Return [X, Y] of the center of cell containing provided text 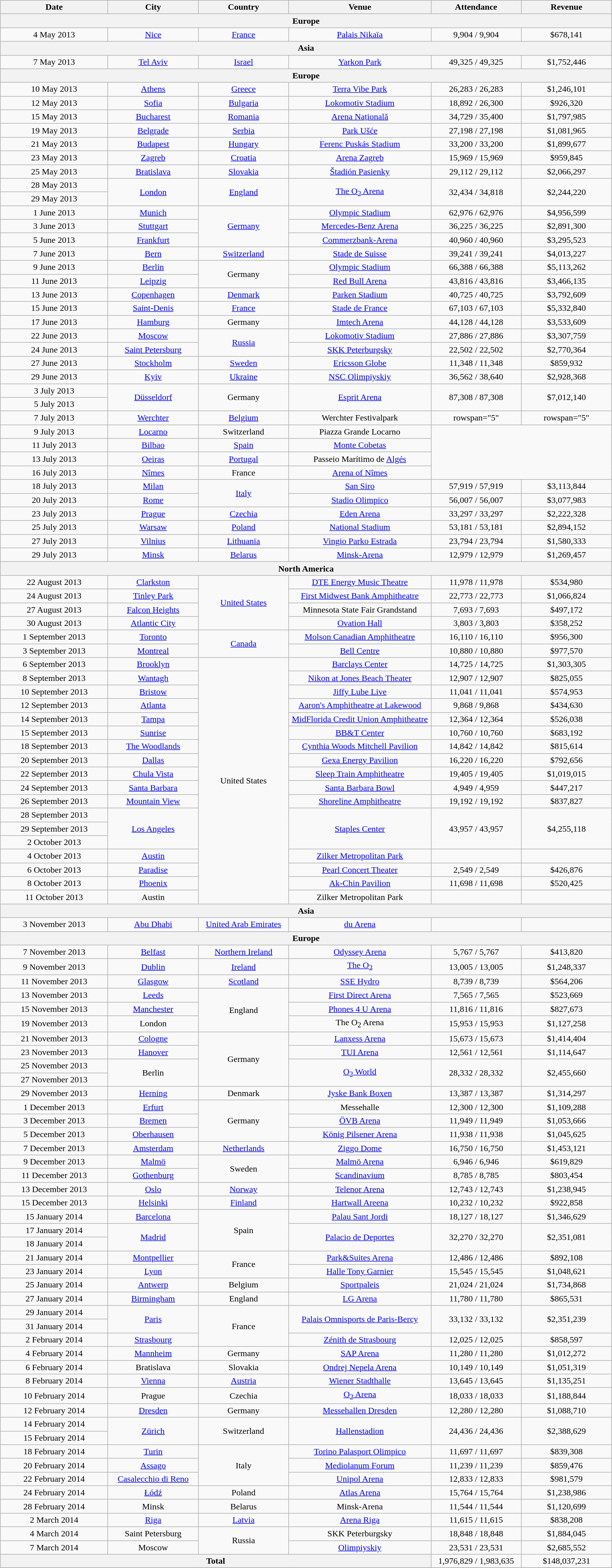
Tel Aviv [153, 62]
$148,037,231 [567, 1561]
Arena Națională [360, 117]
12,486 / 12,486 [476, 1258]
Messehallen Dresden [360, 1410]
$839,308 [567, 1451]
Santa Barbara Bowl [360, 787]
18 January 2014 [54, 1244]
Arena of Nîmes [360, 473]
11,615 / 11,615 [476, 1520]
12,561 / 12,561 [476, 1052]
$1,238,986 [567, 1492]
$1,734,868 [567, 1285]
Santa Barbara [153, 787]
15 December 2013 [54, 1203]
Gothenburg [153, 1176]
$3,533,609 [567, 322]
Date [54, 7]
19,192 / 19,192 [476, 801]
Zagreb [153, 158]
56,007 / 56,007 [476, 500]
67,103 / 67,103 [476, 308]
Greece [243, 89]
$825,055 [567, 678]
66,388 / 66,388 [476, 267]
8 October 2013 [54, 883]
Madrid [153, 1237]
Netherlands [243, 1148]
$1,135,251 [567, 1381]
6 September 2013 [54, 664]
The O2 [360, 967]
13,645 / 13,645 [476, 1381]
Cologne [153, 1038]
du Arena [360, 924]
20 July 2013 [54, 500]
Bern [153, 254]
19 November 2013 [54, 1024]
Wiener Stadthalle [360, 1381]
Scotland [243, 981]
29 November 2013 [54, 1093]
$959,845 [567, 158]
32,434 / 34,818 [476, 192]
21 January 2014 [54, 1258]
5,767 / 5,767 [476, 952]
$1,580,333 [567, 541]
Hungary [243, 144]
$1,051,319 [567, 1367]
Piazza Grande Locarno [360, 432]
23 July 2013 [54, 514]
Mercedes-Benz Arena [360, 226]
15,764 / 15,764 [476, 1492]
9,868 / 9,868 [476, 705]
$1,114,647 [567, 1052]
Herning [153, 1093]
$1,238,945 [567, 1189]
15 January 2014 [54, 1217]
Sleep Train Amphitheatre [360, 774]
$956,300 [567, 637]
Oslo [153, 1189]
San Siro [360, 486]
2 March 2014 [54, 1520]
$2,351,239 [567, 1319]
Wantagh [153, 678]
11 November 2013 [54, 981]
8,739 / 8,739 [476, 981]
15 September 2013 [54, 733]
Passeio Marítimo de Algés [360, 459]
Falcon Heights [153, 610]
18,848 / 18,848 [476, 1534]
23,531 / 23,531 [476, 1547]
9 July 2013 [54, 432]
18 July 2013 [54, 486]
$1,081,965 [567, 130]
29 January 2014 [54, 1312]
10 September 2013 [54, 692]
DTE Energy Music Theatre [360, 582]
Locarno [153, 432]
36,562 / 38,640 [476, 377]
8 February 2014 [54, 1381]
$5,332,840 [567, 308]
15,545 / 15,545 [476, 1271]
22 June 2013 [54, 336]
Olimpiyskiy [360, 1547]
7 March 2014 [54, 1547]
United Arab Emirates [243, 924]
29 September 2013 [54, 828]
12 February 2014 [54, 1410]
Phoenix [153, 883]
Yarkon Park [360, 62]
11 July 2013 [54, 445]
Montreal [153, 651]
$564,206 [567, 981]
Venue [360, 7]
12,364 / 12,364 [476, 719]
12 May 2013 [54, 103]
22 August 2013 [54, 582]
24,436 / 24,436 [476, 1431]
$858,597 [567, 1340]
Park&Suites Arena [360, 1258]
O2 World [360, 1073]
$1,048,621 [567, 1271]
3,803 / 3,803 [476, 623]
Parken Stadium [360, 295]
12,907 / 12,907 [476, 678]
4 March 2014 [54, 1534]
Assago [153, 1465]
SSE Hydro [360, 981]
18,127 / 18,127 [476, 1217]
Esprit Arena [360, 397]
Oeiras [153, 459]
7 December 2013 [54, 1148]
3 September 2013 [54, 651]
Chula Vista [153, 774]
Minnesota State Fair Grandstand [360, 610]
24 February 2014 [54, 1492]
Mannheim [153, 1353]
$526,038 [567, 719]
23,794 / 23,794 [476, 541]
12,280 / 12,280 [476, 1410]
7 June 2013 [54, 254]
First Midwest Bank Amphitheatre [360, 596]
11,978 / 11,978 [476, 582]
$574,953 [567, 692]
20 February 2014 [54, 1465]
44,128 / 44,128 [476, 322]
Brooklyn [153, 664]
Atlas Arena [360, 1492]
17 June 2013 [54, 322]
Munich [153, 213]
$2,244,220 [567, 192]
28 September 2013 [54, 815]
$2,066,297 [567, 172]
11,816 / 11,816 [476, 1009]
27 November 2013 [54, 1080]
29,112 / 29,112 [476, 172]
Ireland [243, 967]
$2,928,368 [567, 377]
24 September 2013 [54, 787]
Ericsson Globe [360, 363]
ÖVB Arena [360, 1121]
MidFlorida Credit Union Amphitheatre [360, 719]
36,225 / 36,225 [476, 226]
North America [306, 568]
$4,956,599 [567, 213]
11,239 / 11,239 [476, 1465]
Oberhausen [153, 1134]
7 May 2013 [54, 62]
The Woodlands [153, 746]
TUI Arena [360, 1052]
25 November 2013 [54, 1066]
6 February 2014 [54, 1367]
21 November 2013 [54, 1038]
Serbia [243, 130]
Finland [243, 1203]
Ziggo Dome [360, 1148]
Sunrise [153, 733]
Helsinki [153, 1203]
$3,113,844 [567, 486]
Hallenstadion [360, 1431]
$3,295,523 [567, 240]
Tampa [153, 719]
6,946 / 6,946 [476, 1162]
Phones 4 U Arena [360, 1009]
3 December 2013 [54, 1121]
Łódź [153, 1492]
Vienna [153, 1381]
Staples Center [360, 828]
Canada [243, 644]
19 May 2013 [54, 130]
Torino Palasport Olimpico [360, 1451]
First Direct Arena [360, 995]
Latvia [243, 1520]
Erfurt [153, 1107]
30 August 2013 [54, 623]
5 December 2013 [54, 1134]
40,960 / 40,960 [476, 240]
12,979 / 12,979 [476, 555]
Mountain View [153, 801]
Los Angeles [153, 828]
16,750 / 16,750 [476, 1148]
10 May 2013 [54, 89]
22 September 2013 [54, 774]
$2,222,328 [567, 514]
$1,120,699 [567, 1506]
9 June 2013 [54, 267]
$865,531 [567, 1299]
Ak-Chin Pavilion [360, 883]
Sofia [153, 103]
Bilbao [153, 445]
$1,053,666 [567, 1121]
Leipzig [153, 281]
Telenor Arena [360, 1189]
Budapest [153, 144]
31 January 2014 [54, 1326]
3 November 2013 [54, 924]
39,241 / 39,241 [476, 254]
Belfast [153, 952]
21,024 / 21,024 [476, 1285]
29 June 2013 [54, 377]
Malmö [153, 1162]
9 December 2013 [54, 1162]
23 January 2014 [54, 1271]
$1,752,446 [567, 62]
$520,425 [567, 883]
10,149 / 10,149 [476, 1367]
15,673 / 15,673 [476, 1038]
Israel [243, 62]
$1,088,710 [567, 1410]
15 February 2014 [54, 1438]
11,949 / 11,949 [476, 1121]
15 June 2013 [54, 308]
24 August 2013 [54, 596]
Eden Arena [360, 514]
$1,414,404 [567, 1038]
Stuttgart [153, 226]
$4,255,118 [567, 828]
10,880 / 10,880 [476, 651]
Country [243, 7]
15,969 / 15,969 [476, 158]
22,773 / 22,773 [476, 596]
Total [216, 1561]
Bell Centre [360, 651]
33,200 / 33,200 [476, 144]
29 May 2013 [54, 199]
3 June 2013 [54, 226]
Aaron's Amphitheatre at Lakewood [360, 705]
Hamburg [153, 322]
17 January 2014 [54, 1230]
$1,453,121 [567, 1148]
Scandinavium [360, 1176]
Norway [243, 1189]
Bucharest [153, 117]
Jyske Bank Boxen [360, 1093]
62,976 / 62,976 [476, 213]
LG Arena [360, 1299]
Abu Dhabi [153, 924]
11,348 / 11,348 [476, 363]
11,780 / 11,780 [476, 1299]
O2 Arena [360, 1396]
16,220 / 16,220 [476, 760]
16,110 / 16,110 [476, 637]
15 November 2013 [54, 1009]
$2,894,152 [567, 527]
Kyiv [153, 377]
11 June 2013 [54, 281]
Riga [153, 1520]
$678,141 [567, 35]
Montpellier [153, 1258]
Portugal [243, 459]
27 July 2013 [54, 541]
22 February 2014 [54, 1479]
Casalecchio di Reno [153, 1479]
Mediolanum Forum [360, 1465]
28 May 2013 [54, 185]
Nîmes [153, 473]
32,270 / 32,270 [476, 1237]
7,693 / 7,693 [476, 610]
7 July 2013 [54, 418]
18 February 2014 [54, 1451]
5 July 2013 [54, 404]
27 August 2013 [54, 610]
Austria [243, 1381]
Sportpaleis [360, 1285]
Messehalle [360, 1107]
28 February 2014 [54, 1506]
27 January 2014 [54, 1299]
Terra Vibe Park [360, 89]
28,332 / 28,332 [476, 1073]
11,041 / 11,041 [476, 692]
Park Ušće [360, 130]
34,729 / 35,400 [476, 117]
Atlanta [153, 705]
Stade de France [360, 308]
$3,466,135 [567, 281]
Monte Cobetas [360, 445]
$619,829 [567, 1162]
Rome [153, 500]
Dublin [153, 967]
12,743 / 12,743 [476, 1189]
Palais Nikaïa [360, 35]
4,949 / 4,959 [476, 787]
14 February 2014 [54, 1424]
Palau Sant Jordi [360, 1217]
$358,252 [567, 623]
13 June 2013 [54, 295]
8 September 2013 [54, 678]
Frankfurt [153, 240]
Northern Ireland [243, 952]
$922,858 [567, 1203]
Clarkston [153, 582]
40,725 / 40,725 [476, 295]
Štadión Pasienky [360, 172]
Lanxess Arena [360, 1038]
1 December 2013 [54, 1107]
26,283 / 26,283 [476, 89]
Vingio Parko Estrada [360, 541]
$2,351,081 [567, 1237]
4 February 2014 [54, 1353]
6 October 2013 [54, 870]
$2,388,629 [567, 1431]
18,892 / 26,300 [476, 103]
9 November 2013 [54, 967]
Shoreline Amphitheatre [360, 801]
Hartwall Areena [360, 1203]
25 January 2014 [54, 1285]
10,232 / 10,232 [476, 1203]
$3,307,759 [567, 336]
Birmingham [153, 1299]
$859,932 [567, 363]
11,697 / 11,697 [476, 1451]
$1,188,844 [567, 1396]
Bristow [153, 692]
11 December 2013 [54, 1176]
25 May 2013 [54, 172]
Saint-Denis [153, 308]
$859,476 [567, 1465]
Jiffy Lube Live [360, 692]
Werchter [153, 418]
$1,012,272 [567, 1353]
Palais Omnisports de Paris-Bercy [360, 1319]
$1,303,305 [567, 664]
12,833 / 12,833 [476, 1479]
19,405 / 19,405 [476, 774]
11,938 / 11,938 [476, 1134]
$426,876 [567, 870]
11,280 / 11,280 [476, 1353]
City [153, 7]
Malmö Arena [360, 1162]
Ukraine [243, 377]
Halle Tony Garnier [360, 1271]
11,698 / 11,698 [476, 883]
Turin [153, 1451]
13 December 2013 [54, 1189]
Stadio Olimpico [360, 500]
Imtech Arena [360, 322]
18 September 2013 [54, 746]
Atlantic City [153, 623]
$892,108 [567, 1258]
Zürich [153, 1431]
2,549 / 2,549 [476, 870]
$977,570 [567, 651]
$815,614 [567, 746]
Nice [153, 35]
Ondrej Nepela Arena [360, 1367]
25 July 2013 [54, 527]
14,725 / 14,725 [476, 664]
SAP Arena [360, 1353]
23 November 2013 [54, 1052]
Palacio de Deportes [360, 1237]
1 June 2013 [54, 213]
3 July 2013 [54, 390]
18,033 / 18,033 [476, 1396]
$7,012,140 [567, 397]
2 October 2013 [54, 842]
$447,217 [567, 787]
Red Bull Arena [360, 281]
10,760 / 10,760 [476, 733]
12,025 / 12,025 [476, 1340]
$2,891,300 [567, 226]
9,904 / 9,904 [476, 35]
Warsaw [153, 527]
Toronto [153, 637]
24 June 2013 [54, 349]
$3,077,983 [567, 500]
87,308 / 87,308 [476, 397]
29 July 2013 [54, 555]
1 September 2013 [54, 637]
13,005 / 13,005 [476, 967]
Zénith de Strasbourg [360, 1340]
$1,269,457 [567, 555]
4 May 2013 [54, 35]
7,565 / 7,565 [476, 995]
$497,172 [567, 610]
$1,127,258 [567, 1024]
11,544 / 11,544 [476, 1506]
$1,314,297 [567, 1093]
13,387 / 13,387 [476, 1093]
33,132 / 33,132 [476, 1319]
$1,899,677 [567, 144]
27 June 2013 [54, 363]
$683,192 [567, 733]
Dresden [153, 1410]
Gexa Energy Pavilion [360, 760]
$827,673 [567, 1009]
NSC Olimpiyskiy [360, 377]
Düsseldorf [153, 397]
$534,980 [567, 582]
12 September 2013 [54, 705]
15 May 2013 [54, 117]
$1,066,824 [567, 596]
$1,109,288 [567, 1107]
Stockholm [153, 363]
$803,454 [567, 1176]
27,886 / 27,886 [476, 336]
$838,208 [567, 1520]
11 October 2013 [54, 897]
Werchter Festivalpark [360, 418]
Croatia [243, 158]
33,297 / 33,297 [476, 514]
Ferenc Puskás Stadium [360, 144]
$4,013,227 [567, 254]
$1,248,337 [567, 967]
Amsterdam [153, 1148]
BB&T Center [360, 733]
$413,820 [567, 952]
Revenue [567, 7]
$1,019,015 [567, 774]
Barclays Center [360, 664]
14,842 / 14,842 [476, 746]
4 October 2013 [54, 856]
$2,770,364 [567, 349]
16 July 2013 [54, 473]
49,325 / 49,325 [476, 62]
Paris [153, 1319]
12,300 / 12,300 [476, 1107]
$1,246,101 [567, 89]
5 June 2013 [54, 240]
Athens [153, 89]
Attendance [476, 7]
15,953 / 15,953 [476, 1024]
13 July 2013 [54, 459]
Odyssey Arena [360, 952]
22,502 / 22,502 [476, 349]
Bremen [153, 1121]
Ovation Hall [360, 623]
$434,630 [567, 705]
Commerzbank-Arena [360, 240]
Lyon [153, 1271]
57,919 / 57,919 [476, 486]
Nikon at Jones Beach Theater [360, 678]
Arena Riga [360, 1520]
7 November 2013 [54, 952]
Paradise [153, 870]
$3,792,609 [567, 295]
$2,455,660 [567, 1073]
1,976,829 / 1,983,635 [476, 1561]
Copenhagen [153, 295]
Cynthia Woods Mitchell Pavilion [360, 746]
27,198 / 27,198 [476, 130]
Lithuania [243, 541]
National Stadium [360, 527]
53,181 / 53,181 [476, 527]
$523,669 [567, 995]
Vilnius [153, 541]
Arena Zagreb [360, 158]
$2,685,552 [567, 1547]
14 September 2013 [54, 719]
Barcelona [153, 1217]
Antwerp [153, 1285]
Romania [243, 117]
8,785 / 8,785 [476, 1176]
Stade de Suisse [360, 254]
Leeds [153, 995]
Pearl Concert Theater [360, 870]
$1,346,629 [567, 1217]
Tinley Park [153, 596]
$1,045,625 [567, 1134]
Glasgow [153, 981]
Belgrade [153, 130]
21 May 2013 [54, 144]
13 November 2013 [54, 995]
Dallas [153, 760]
23 May 2013 [54, 158]
Hanover [153, 1052]
Milan [153, 486]
Molson Canadian Amphitheatre [360, 637]
2 February 2014 [54, 1340]
10 February 2014 [54, 1396]
$1,797,985 [567, 117]
Bulgaria [243, 103]
Unipol Arena [360, 1479]
$926,320 [567, 103]
$837,827 [567, 801]
26 September 2013 [54, 801]
43,957 / 43,957 [476, 828]
$981,579 [567, 1479]
$792,656 [567, 760]
$5,113,262 [567, 267]
Manchester [153, 1009]
Strasbourg [153, 1340]
König Pilsener Arena [360, 1134]
20 September 2013 [54, 760]
$1,884,045 [567, 1534]
43,816 / 43,816 [476, 281]
